Identify which cell holds the provided text, then report its (x, y) central coordinate. 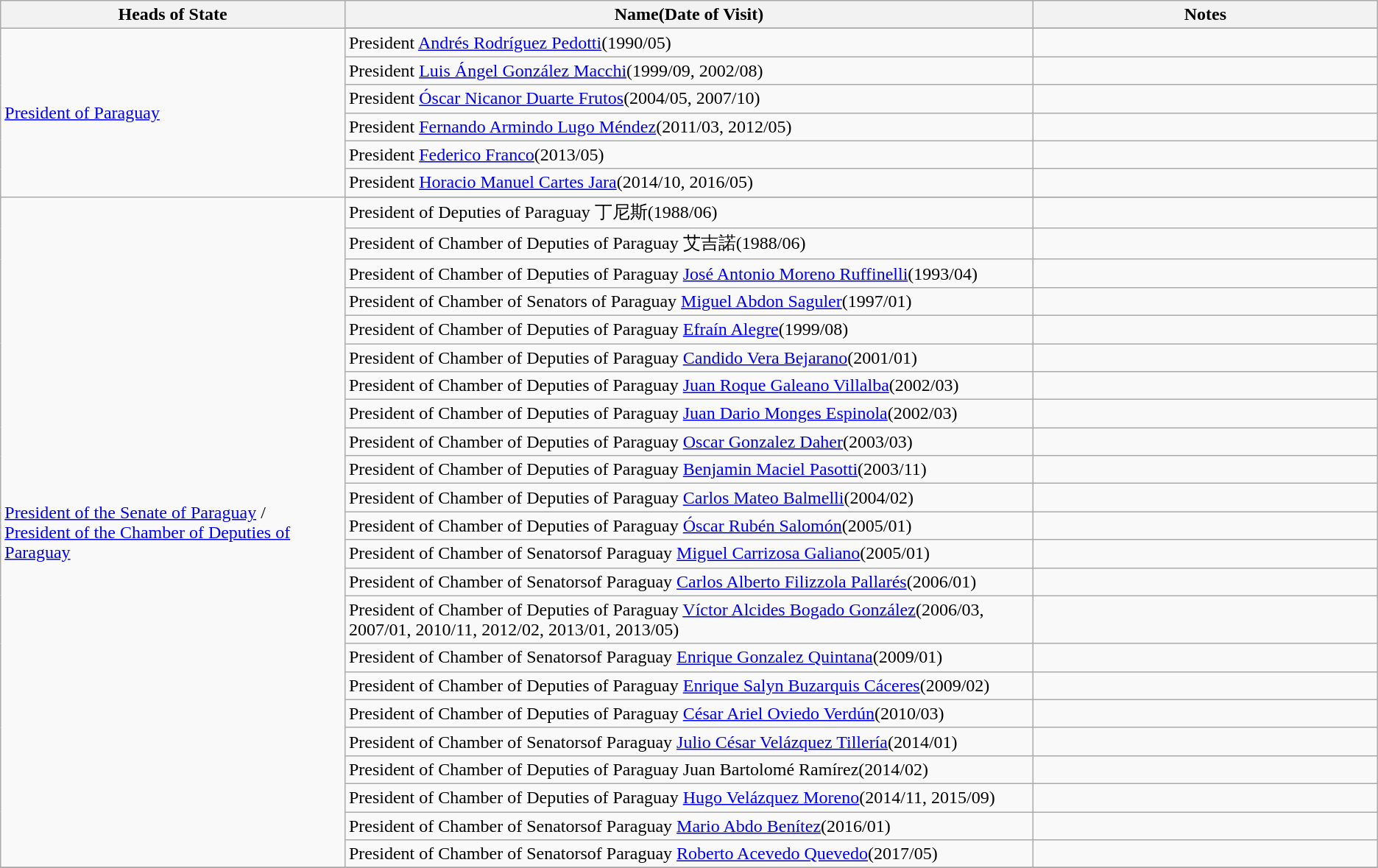
President of Chamber of Deputies of Paraguay Oscar Gonzalez Daher(2003/03) (689, 442)
Notes (1206, 15)
President of Chamber of Deputies of Paraguay Juan Roque Galeano Villalba(2002/03) (689, 386)
President of Chamber of Senatorsof Paraguay Carlos Alberto Filizzola Pallarés(2006/01) (689, 582)
President Fernando Armindo Lugo Méndez(2011/03, 2012/05) (689, 127)
President Óscar Nicanor Duarte Frutos(2004/05, 2007/10) (689, 99)
President of Chamber of Deputies of Paraguay 艾吉諾(1988/06) (689, 244)
President of Chamber of Deputies of Paraguay Óscar Rubén Salomón(2005/01) (689, 526)
President of Chamber of Deputies of Paraguay Hugo Velázquez Moreno(2014/11, 2015/09) (689, 797)
President of Chamber of Deputies of Paraguay Juan Dario Monges Espinola(2002/03) (689, 414)
Heads of State (173, 15)
President of Chamber of Senatorsof Paraguay Enrique Gonzalez Quintana(2009/01) (689, 657)
President of the Senate of Paraguay /President of the Chamber of Deputies of Paraguay (173, 532)
President of Chamber of Senatorsof Paraguay Roberto Acevedo Quevedo(2017/05) (689, 854)
President Federico Franco(2013/05) (689, 155)
President of Chamber of Deputies of Paraguay Carlos Mateo Balmelli(2004/02) (689, 498)
President of Chamber of Deputies of Paraguay Benjamin Maciel Pasotti(2003/11) (689, 470)
President Horacio Manuel Cartes Jara(2014/10, 2016/05) (689, 183)
President of Paraguay (173, 113)
President Andrés Rodríguez Pedotti(1990/05) (689, 43)
President of Chamber of Deputies of Paraguay Candido Vera Bejarano(2001/01) (689, 357)
Name(Date of Visit) (689, 15)
President of Chamber of Deputies of Paraguay Efraín Alegre(1999/08) (689, 329)
President of Chamber of Senators of Paraguay Miguel Abdon Saguler(1997/01) (689, 301)
President of Chamber of Senatorsof Paraguay Julio César Velázquez Tillería(2014/01) (689, 741)
President of Chamber of Deputies of Paraguay Juan Bartolomé Ramírez(2014/02) (689, 769)
President of Chamber of Deputies of Paraguay Víctor Alcides Bogado González(2006/03, 2007/01, 2010/11, 2012/02, 2013/01, 2013/05) (689, 620)
President of Chamber of Deputies of Paraguay Enrique Salyn Buzarquis Cáceres(2009/02) (689, 685)
President of Chamber of Deputies of Paraguay César Ariel Oviedo Verdún(2010/03) (689, 713)
President of Chamber of Senatorsof Paraguay Miguel Carrizosa Galiano(2005/01) (689, 554)
President of Chamber of Deputies of Paraguay José Antonio Moreno Ruffinelli(1993/04) (689, 273)
President Luis Ángel González Macchi(1999/09, 2002/08) (689, 71)
President of Chamber of Senatorsof Paraguay Mario Abdo Benítez(2016/01) (689, 825)
President of Deputies of Paraguay 丁尼斯(1988/06) (689, 212)
